From the cell containing the given text, extract its center point as (X, Y) coordinate. 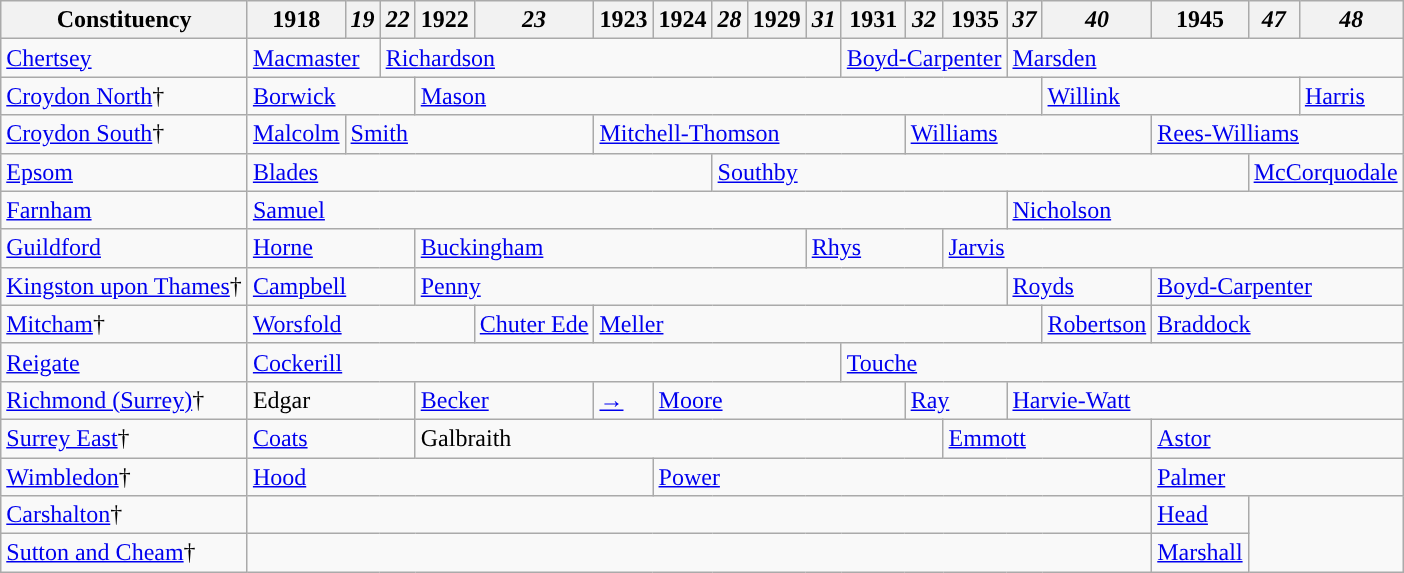
23 (534, 20)
Head (1200, 515)
Carshalton† (124, 515)
Power (902, 477)
Rhys (874, 248)
Penny (711, 286)
Blades (480, 172)
Richmond (Surrey)† (124, 400)
Coats (331, 438)
Royds (1080, 286)
Meller (818, 324)
Samuel (627, 210)
Ray (956, 400)
1918 (296, 20)
1922 (444, 20)
Robertson (1097, 324)
Palmer (1278, 477)
40 (1097, 20)
→ (624, 400)
Macmaster (314, 58)
1931 (873, 20)
Harvie-Watt (1205, 400)
Reigate (124, 362)
22 (398, 20)
Touche (1122, 362)
Galbraith (679, 438)
Borwick (331, 96)
Marshall (1200, 553)
Moore (779, 400)
Hood (450, 477)
1929 (776, 20)
19 (362, 20)
Croydon South† (124, 134)
Constituency (124, 20)
37 (1024, 20)
Farnham (124, 210)
Mitchell-Thomson (750, 134)
Jarvis (1173, 248)
31 (824, 20)
Kingston upon Thames† (124, 286)
Epsom (124, 172)
1935 (975, 20)
48 (1351, 20)
Smith (470, 134)
Astor (1278, 438)
Emmott (1048, 438)
Harris (1351, 96)
Wimbledon† (124, 477)
Surrey East† (124, 438)
Southby (980, 172)
Croydon North† (124, 96)
Chertsey (124, 58)
Buckingham (610, 248)
Mitcham† (124, 324)
Richardson (610, 58)
Campbell (331, 286)
Willink (1170, 96)
Cockerill (544, 362)
1923 (624, 20)
47 (1274, 20)
Horne (331, 248)
Chuter Ede (534, 324)
Mason (728, 96)
Marsden (1205, 58)
32 (924, 20)
Williams (1028, 134)
Rees-Williams (1278, 134)
Sutton and Cheam† (124, 553)
McCorquodale (1326, 172)
1945 (1200, 20)
Malcolm (296, 134)
Guildford (124, 248)
Braddock (1278, 324)
Becker (504, 400)
1924 (682, 20)
28 (730, 20)
Worsfold (360, 324)
Nicholson (1205, 210)
Edgar (331, 400)
